Pinpoint the cell where the given text exists, returning its (X, Y) midpoint coordinate. 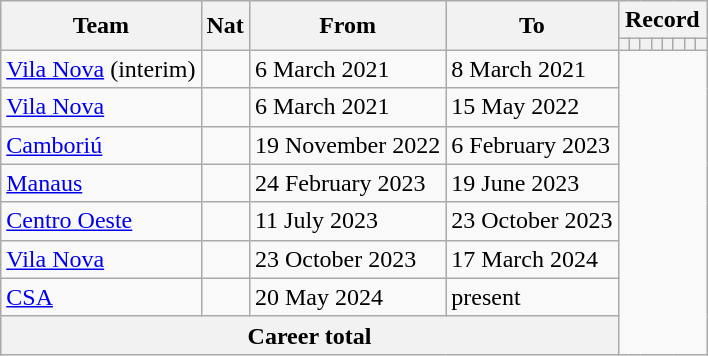
6 February 2023 (532, 145)
To (532, 26)
17 March 2024 (532, 259)
Centro Oeste (101, 221)
20 May 2024 (347, 297)
Career total (310, 335)
Team (101, 26)
present (532, 297)
Nat (225, 26)
Camboriú (101, 145)
From (347, 26)
Vila Nova (interim) (101, 69)
Manaus (101, 183)
19 June 2023 (532, 183)
Record (662, 20)
19 November 2022 (347, 145)
24 February 2023 (347, 183)
8 March 2021 (532, 69)
11 July 2023 (347, 221)
CSA (101, 297)
15 May 2022 (532, 107)
